Capture the cell that displays the provided text and extract its (x, y) central coordinate. 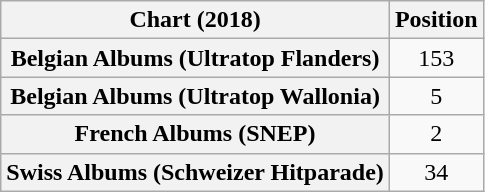
Belgian Albums (Ultratop Wallonia) (196, 96)
French Albums (SNEP) (196, 134)
Swiss Albums (Schweizer Hitparade) (196, 172)
153 (436, 58)
Belgian Albums (Ultratop Flanders) (196, 58)
Chart (2018) (196, 20)
34 (436, 172)
5 (436, 96)
2 (436, 134)
Position (436, 20)
